Output the [X, Y] coordinate of the center of the cell containing the given text.  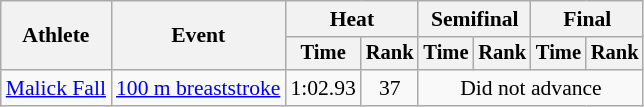
Did not advance [530, 88]
Semifinal [474, 19]
Malick Fall [56, 88]
Final [587, 19]
100 m breaststroke [198, 88]
37 [390, 88]
Event [198, 36]
1:02.93 [322, 88]
Heat [352, 19]
Athlete [56, 36]
